Output the (X, Y) coordinate of the center of the cell containing the given text.  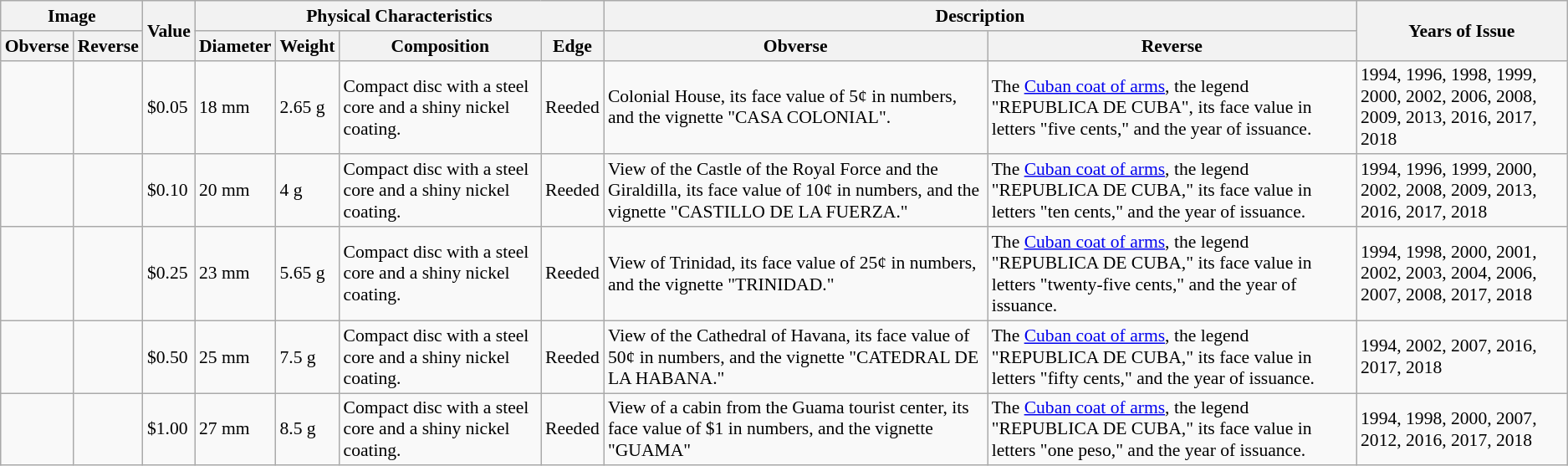
Colonial House, its face value of 5¢ in numbers, and the vignette "CASA COLONIAL". (796, 107)
View of Trinidad, its face value of 25¢ in numbers, and the vignette "TRINIDAD." (796, 274)
Diameter (235, 46)
1994, 1996, 1999, 2000, 2002, 2008, 2009, 2013, 2016, 2017, 2018 (1462, 191)
Description (980, 16)
Years of Issue (1462, 30)
Weight (307, 46)
1994, 1998, 2000, 2007, 2012, 2016, 2017, 2018 (1462, 430)
Composition (440, 46)
The Cuban coat of arms, the legend "REPUBLICA DE CUBA", its face value in letters "five cents," and the year of issuance. (1172, 107)
$0.50 (169, 356)
The Cuban coat of arms, the legend "REPUBLICA DE CUBA," its face value in letters "twenty-five cents," and the year of issuance. (1172, 274)
2.65 g (307, 107)
Physical Characteristics (400, 16)
1994, 1996, 1998, 1999, 2000, 2002, 2006, 2008, 2009, 2013, 2016, 2017, 2018 (1462, 107)
Value (169, 30)
8.5 g (307, 430)
1994, 1998, 2000, 2001, 2002, 2003, 2004, 2006, 2007, 2008, 2017, 2018 (1462, 274)
The Cuban coat of arms, the legend "REPUBLICA DE CUBA," its face value in letters "one peso," and the year of issuance. (1172, 430)
5.65 g (307, 274)
4 g (307, 191)
View of the Cathedral of Havana, its face value of 50¢ in numbers, and the vignette "CATEDRAL DE LA HABANA." (796, 356)
The Cuban coat of arms, the legend "REPUBLICA DE CUBA," its face value in letters "ten cents," and the year of issuance. (1172, 191)
27 mm (235, 430)
View of a cabin from the Guama tourist center, its face value of $1 in numbers, and the vignette "GUAMA" (796, 430)
18 mm (235, 107)
20 mm (235, 191)
1994, 2002, 2007, 2016, 2017, 2018 (1462, 356)
View of the Castle of the Royal Force and the Giraldilla, its face value of 10¢ in numbers, and the vignette "CASTILLO DE LA FUERZA." (796, 191)
$0.25 (169, 274)
Edge (572, 46)
23 mm (235, 274)
Image (72, 16)
$0.10 (169, 191)
The Cuban coat of arms, the legend "REPUBLICA DE CUBA," its face value in letters "fifty cents," and the year of issuance. (1172, 356)
$1.00 (169, 430)
7.5 g (307, 356)
25 mm (235, 356)
$0.05 (169, 107)
